Detect which cell encompasses the target text, then output its [x, y] center coordinate. 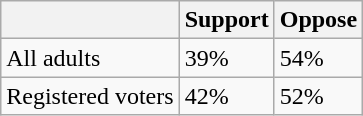
Oppose [318, 20]
42% [226, 96]
All adults [90, 58]
54% [318, 58]
52% [318, 96]
39% [226, 58]
Support [226, 20]
Registered voters [90, 96]
